Pinpoint the cell where the given text exists, returning its [x, y] midpoint coordinate. 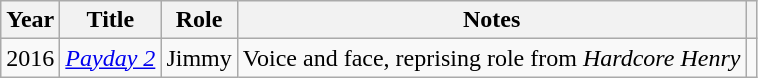
Notes [492, 20]
Jimmy [199, 58]
Role [199, 20]
Payday 2 [110, 58]
Year [30, 20]
Voice and face, reprising role from Hardcore Henry [492, 58]
2016 [30, 58]
Title [110, 20]
